Determine the (X, Y) coordinate at the center of the cell enclosing the given text.  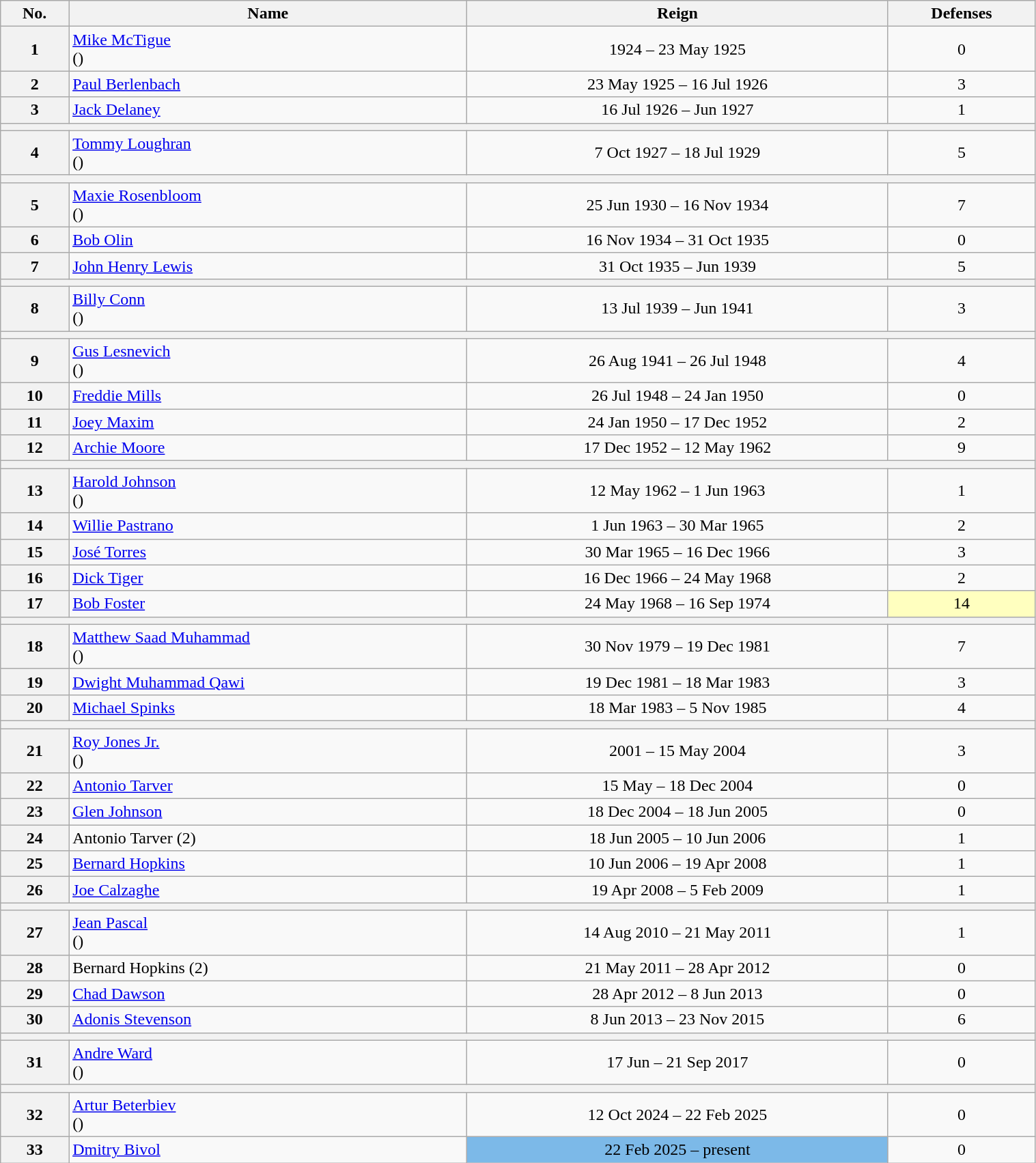
1 Jun 1963 – 30 Mar 1965 (677, 526)
24 (35, 838)
13 (35, 490)
23 May 1925 – 16 Jul 1926 (677, 84)
Dmitry Bivol (268, 1149)
25 Jun 1930 – 16 Nov 1934 (677, 205)
15 May – 18 Dec 2004 (677, 786)
José Torres (268, 552)
Joey Maxim (268, 422)
24 May 1968 – 16 Sep 1974 (677, 604)
Willie Pastrano (268, 526)
31 (35, 1063)
10 (35, 396)
Mike McTigue() (268, 49)
13 Jul 1939 – Jun 1941 (677, 309)
30 Mar 1965 – 16 Dec 1966 (677, 552)
16 Nov 1934 – 31 Oct 1935 (677, 240)
14 Aug 2010 – 21 May 2011 (677, 933)
Glen Johnson (268, 812)
Gus Lesnevich() (268, 361)
26 Aug 1941 – 26 Jul 1948 (677, 361)
Billy Conn() (268, 309)
12 Oct 2024 – 22 Feb 2025 (677, 1115)
18 Mar 1983 – 5 Nov 1985 (677, 707)
26 (35, 890)
Bernard Hopkins (268, 864)
25 (35, 864)
18 (35, 646)
Michael Spinks (268, 707)
No. (35, 14)
John Henry Lewis (268, 266)
Defenses (962, 14)
32 (35, 1115)
29 (35, 994)
8 (35, 309)
Jack Delaney (268, 110)
33 (35, 1149)
Joe Calzaghe (268, 890)
22 (35, 786)
Matthew Saad Muhammad() (268, 646)
24 Jan 1950 – 17 Dec 1952 (677, 422)
18 Dec 2004 – 18 Jun 2005 (677, 812)
18 Jun 2005 – 10 Jun 2006 (677, 838)
12 (35, 448)
Bob Foster (268, 604)
Antonio Tarver (268, 786)
26 Jul 1948 – 24 Jan 1950 (677, 396)
Freddie Mills (268, 396)
17 Jun – 21 Sep 2017 (677, 1063)
30 (35, 1020)
Jean Pascal() (268, 933)
11 (35, 422)
Andre Ward() (268, 1063)
Maxie Rosenbloom() (268, 205)
15 (35, 552)
1924 – 23 May 1925 (677, 49)
Roy Jones Jr.() (268, 750)
22 Feb 2025 – present (677, 1149)
Chad Dawson (268, 994)
21 (35, 750)
8 Jun 2013 – 23 Nov 2015 (677, 1020)
17 (35, 604)
27 (35, 933)
16 Dec 1966 – 24 May 1968 (677, 578)
28 Apr 2012 – 8 Jun 2013 (677, 994)
Dick Tiger (268, 578)
Adonis Stevenson (268, 1020)
Artur Beterbiev() (268, 1115)
19 Apr 2008 – 5 Feb 2009 (677, 890)
Harold Johnson() (268, 490)
28 (35, 968)
20 (35, 707)
16 Jul 1926 – Jun 1927 (677, 110)
Archie Moore (268, 448)
10 Jun 2006 – 19 Apr 2008 (677, 864)
Tommy Loughran() (268, 153)
Antonio Tarver (2) (268, 838)
16 (35, 578)
Dwight Muhammad Qawi (268, 682)
31 Oct 1935 – Jun 1939 (677, 266)
Reign (677, 14)
Name (268, 14)
12 May 1962 – 1 Jun 1963 (677, 490)
7 Oct 1927 – 18 Jul 1929 (677, 153)
19 Dec 1981 – 18 Mar 1983 (677, 682)
30 Nov 1979 – 19 Dec 1981 (677, 646)
21 May 2011 – 28 Apr 2012 (677, 968)
23 (35, 812)
Bob Olin (268, 240)
2001 – 15 May 2004 (677, 750)
19 (35, 682)
17 Dec 1952 – 12 May 1962 (677, 448)
Paul Berlenbach (268, 84)
Bernard Hopkins (2) (268, 968)
